Return (x, y) of the center of cell containing provided text 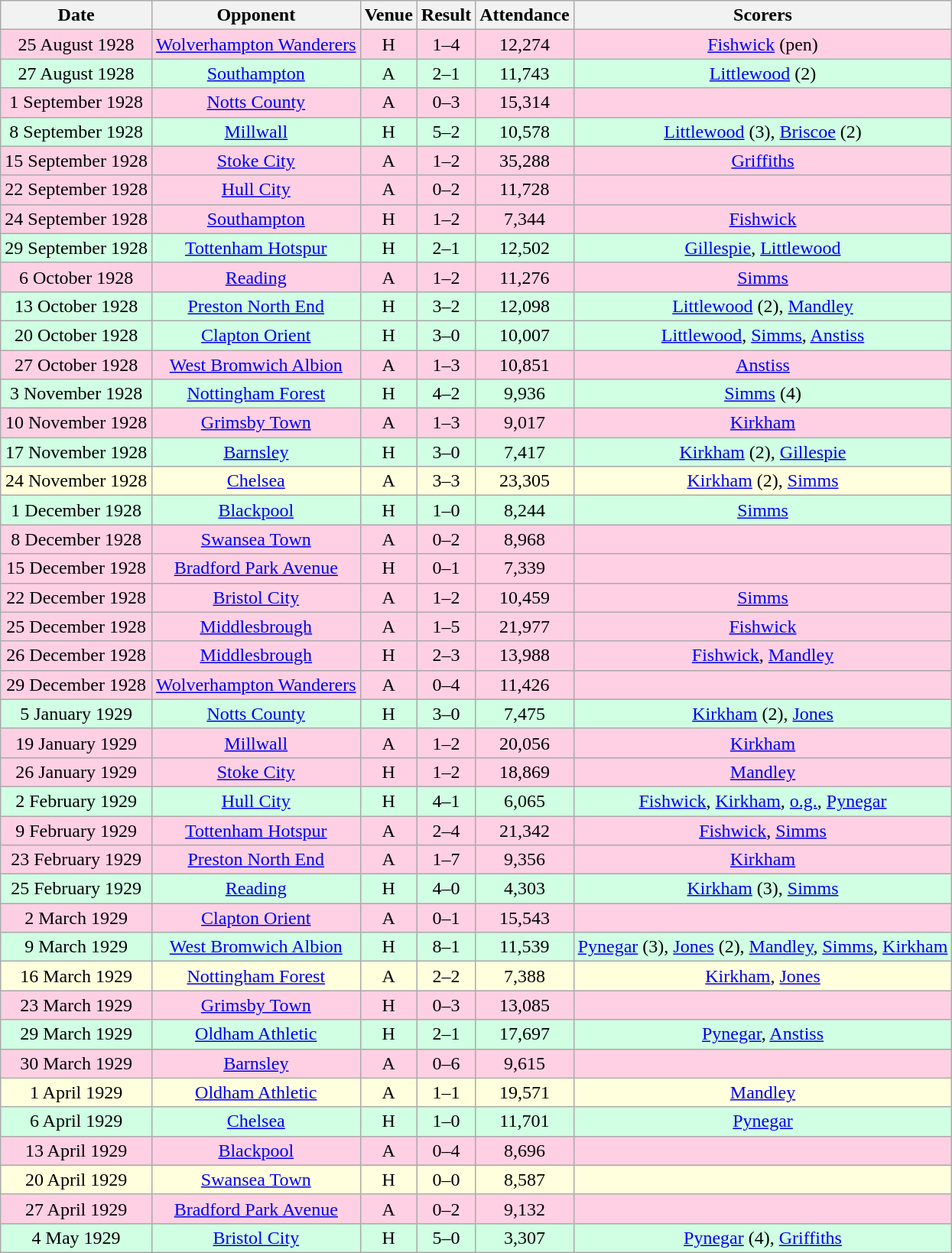
8–1 (446, 947)
20,056 (525, 743)
8,968 (525, 539)
Fishwick, Mandley (763, 656)
9,936 (525, 394)
Pynegar (4), Griffiths (763, 1238)
10 November 1928 (76, 423)
13,085 (525, 1005)
5–0 (446, 1238)
11,743 (525, 73)
8 September 1928 (76, 132)
25 February 1929 (76, 889)
26 December 1928 (76, 656)
Griffiths (763, 161)
19,571 (525, 1092)
Anstiss (763, 365)
25 December 1928 (76, 626)
Date (76, 15)
21,342 (525, 830)
Littlewood (2), Mandley (763, 306)
9,132 (525, 1209)
8 December 1928 (76, 539)
9 February 1929 (76, 830)
15 September 1928 (76, 161)
4–2 (446, 394)
Fishwick, Kirkham, o.g., Pynegar (763, 801)
12,098 (525, 306)
11,701 (525, 1121)
25 August 1928 (76, 44)
1 April 1929 (76, 1092)
20 April 1929 (76, 1180)
4,303 (525, 889)
23 March 1929 (76, 1005)
1 September 1928 (76, 103)
Fishwick (pen) (763, 44)
Gillespie, Littlewood (763, 248)
11,728 (525, 190)
6,065 (525, 801)
29 September 1928 (76, 248)
16 March 1929 (76, 976)
1 December 1928 (76, 510)
13 April 1929 (76, 1150)
2–2 (446, 976)
5–2 (446, 132)
Pynegar (3), Jones (2), Mandley, Simms, Kirkham (763, 947)
3 November 1928 (76, 394)
24 November 1928 (76, 481)
6 October 1928 (76, 277)
17,697 (525, 1034)
15,543 (525, 918)
29 March 1929 (76, 1034)
15 December 1928 (76, 568)
Scorers (763, 15)
3–2 (446, 306)
4 May 1929 (76, 1238)
22 December 1928 (76, 597)
4–1 (446, 801)
1–7 (446, 860)
Simms (4) (763, 394)
7,475 (525, 714)
2–3 (446, 656)
13 October 1928 (76, 306)
Littlewood (2) (763, 73)
23 February 1929 (76, 860)
1–5 (446, 626)
9,017 (525, 423)
9,615 (525, 1063)
9,356 (525, 860)
24 September 1928 (76, 219)
9 March 1929 (76, 947)
Kirkham (2), Jones (763, 714)
Opponent (255, 15)
Fishwick, Simms (763, 830)
8,587 (525, 1180)
4–0 (446, 889)
15,314 (525, 103)
11,539 (525, 947)
0–0 (446, 1180)
26 January 1929 (76, 772)
2 March 1929 (76, 918)
6 April 1929 (76, 1121)
Kirkham, Jones (763, 976)
5 January 1929 (76, 714)
Pynegar, Anstiss (763, 1034)
23,305 (525, 481)
Kirkham (2), Gillespie (763, 452)
7,339 (525, 568)
7,388 (525, 976)
0–6 (446, 1063)
27 April 1929 (76, 1209)
Littlewood, Simms, Anstiss (763, 335)
18,869 (525, 772)
2 February 1929 (76, 801)
11,426 (525, 685)
8,244 (525, 510)
3–3 (446, 481)
10,007 (525, 335)
10,459 (525, 597)
3,307 (525, 1238)
Attendance (525, 15)
Result (446, 15)
13,988 (525, 656)
8,696 (525, 1150)
27 August 1928 (76, 73)
10,851 (525, 365)
11,276 (525, 277)
7,417 (525, 452)
10,578 (525, 132)
19 January 1929 (76, 743)
12,274 (525, 44)
30 March 1929 (76, 1063)
29 December 1928 (76, 685)
1–1 (446, 1092)
21,977 (525, 626)
35,288 (525, 161)
Pynegar (763, 1121)
7,344 (525, 219)
Littlewood (3), Briscoe (2) (763, 132)
22 September 1928 (76, 190)
Venue (388, 15)
20 October 1928 (76, 335)
Kirkham (3), Simms (763, 889)
2–4 (446, 830)
1–4 (446, 44)
17 November 1928 (76, 452)
27 October 1928 (76, 365)
Kirkham (2), Simms (763, 481)
12,502 (525, 248)
